Extract the [X, Y] coordinate from the center of the cell holding the provided text.  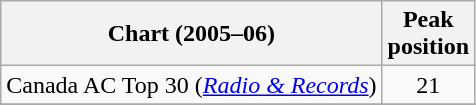
Chart (2005–06) [192, 34]
Canada AC Top 30 (Radio & Records) [192, 85]
21 [428, 85]
Peakposition [428, 34]
